Capture the cell that displays the provided text and extract its [x, y] central coordinate. 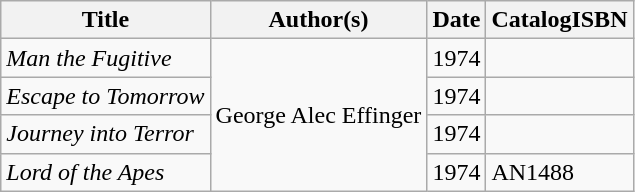
Author(s) [318, 20]
Date [456, 20]
Man the Fugitive [106, 58]
Lord of the Apes [106, 172]
AN1488 [560, 172]
CatalogISBN [560, 20]
George Alec Effinger [318, 115]
Title [106, 20]
Escape to Tomorrow [106, 96]
Journey into Terror [106, 134]
